For the text-containing cell, return its midpoint in [X, Y] coordinate format. 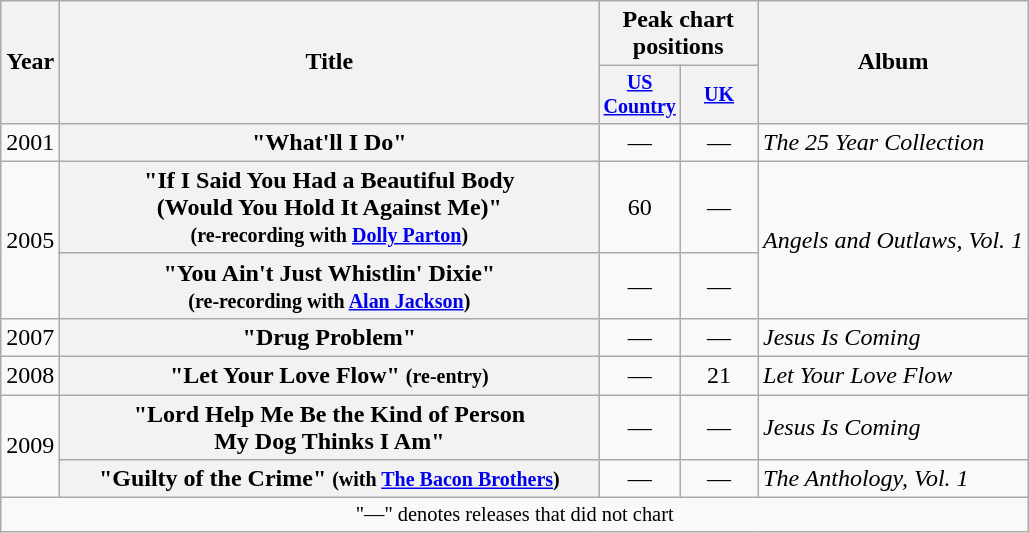
"Let Your Love Flow" (re-entry) [330, 376]
21 [720, 376]
The Anthology, Vol. 1 [894, 479]
Title [330, 62]
"What'll I Do" [330, 142]
"Drug Problem" [330, 337]
Peak chartpositions [678, 34]
"—" denotes releases that did not chart [515, 515]
Year [30, 62]
US Country [640, 94]
2001 [30, 142]
60 [640, 207]
"Lord Help Me Be the Kind of PersonMy Dog Thinks I Am" [330, 428]
2009 [30, 446]
Let Your Love Flow [894, 376]
Angels and Outlaws, Vol. 1 [894, 240]
The 25 Year Collection [894, 142]
2007 [30, 337]
2008 [30, 376]
"Guilty of the Crime" (with The Bacon Brothers) [330, 479]
Album [894, 62]
"You Ain't Just Whistlin' Dixie"(re-recording with Alan Jackson) [330, 286]
"If I Said You Had a Beautiful Body(Would You Hold It Against Me)"(re-recording with Dolly Parton) [330, 207]
2005 [30, 240]
UK [720, 94]
